Return the [X, Y] coordinate for the center point of the cell that contains the specified text.  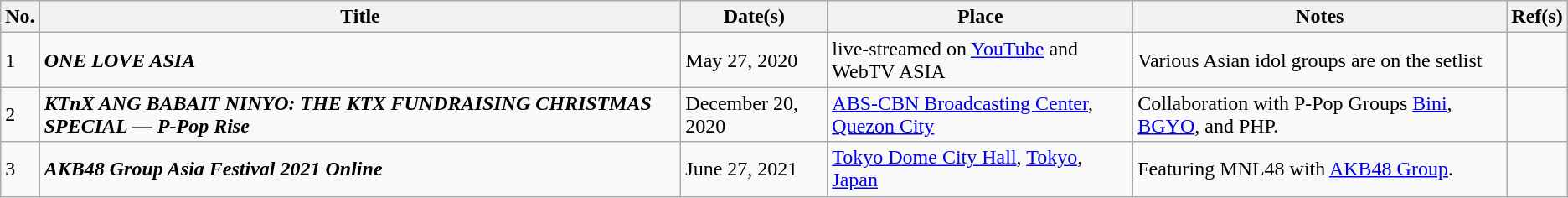
Ref(s) [1537, 17]
KTnX ANG BABAIT NINYO: THE KTX FUNDRAISING CHRISTMAS SPECIAL — P-Pop Rise [360, 114]
live-streamed on YouTube and WebTV ASIA [980, 60]
AKB48 Group Asia Festival 2021 Online [360, 169]
ABS-CBN Broadcasting Center, Quezon City [980, 114]
Notes [1320, 17]
1 [20, 60]
3 [20, 169]
December 20, 2020 [754, 114]
2 [20, 114]
Tokyo Dome City Hall, Tokyo, Japan [980, 169]
ONE LOVE ASIA [360, 60]
Date(s) [754, 17]
Collaboration with P-Pop Groups Bini, BGYO, and PHP. [1320, 114]
Place [980, 17]
Various Asian idol groups are on the setlist [1320, 60]
Featuring MNL48 with AKB48 Group. [1320, 169]
May 27, 2020 [754, 60]
No. [20, 17]
June 27, 2021 [754, 169]
Title [360, 17]
